Detect which cell encompasses the target text, then output its (X, Y) center coordinate. 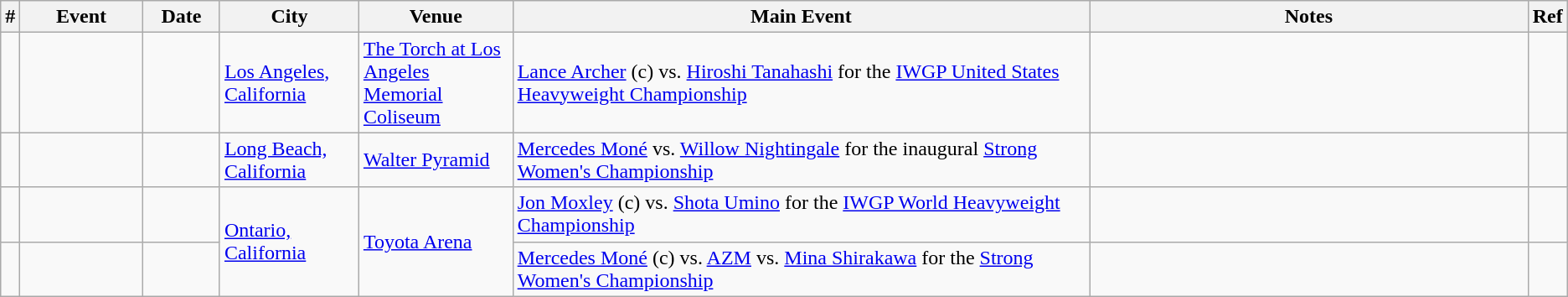
Long Beach, California (289, 159)
Los Angeles, California (289, 82)
The Torch at Los Angeles Memorial Coliseum (436, 82)
City (289, 17)
Ontario, California (289, 242)
Lance Archer (c) vs. Hiroshi Tanahashi for the IWGP United States Heavyweight Championship (801, 82)
Jon Moxley (c) vs. Shota Umino for the IWGP World Heavyweight Championship (801, 215)
Ref (1548, 17)
Mercedes Moné (c) vs. AZM vs. Mina Shirakawa for the Strong Women's Championship (801, 268)
Walter Pyramid (436, 159)
Event (81, 17)
Venue (436, 17)
# (10, 17)
Toyota Arena (436, 242)
Date (181, 17)
Main Event (801, 17)
Mercedes Moné vs. Willow Nightingale for the inaugural Strong Women's Championship (801, 159)
Notes (1309, 17)
